Return (X, Y) of the center of cell containing provided text 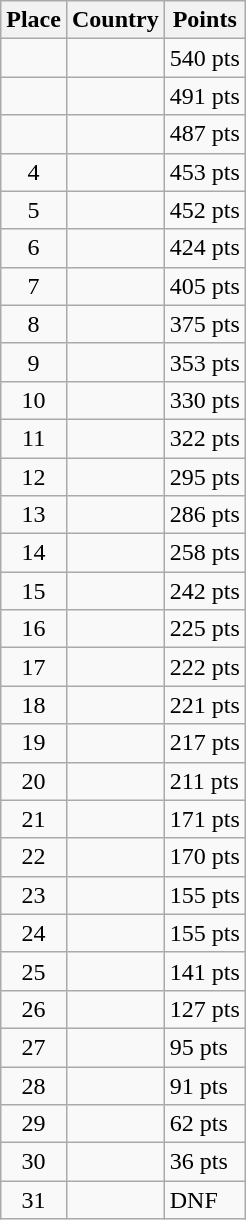
170 pts (204, 857)
4 (34, 172)
221 pts (204, 705)
Place (34, 20)
15 (34, 591)
62 pts (204, 1124)
28 (34, 1085)
12 (34, 477)
23 (34, 895)
424 pts (204, 248)
295 pts (204, 477)
127 pts (204, 1009)
27 (34, 1047)
10 (34, 400)
DNF (204, 1200)
30 (34, 1162)
95 pts (204, 1047)
91 pts (204, 1085)
16 (34, 629)
540 pts (204, 58)
211 pts (204, 781)
375 pts (204, 324)
453 pts (204, 172)
19 (34, 743)
14 (34, 553)
8 (34, 324)
20 (34, 781)
171 pts (204, 819)
26 (34, 1009)
13 (34, 515)
242 pts (204, 591)
330 pts (204, 400)
18 (34, 705)
31 (34, 1200)
222 pts (204, 667)
353 pts (204, 362)
Country (115, 20)
487 pts (204, 134)
7 (34, 286)
Points (204, 20)
491 pts (204, 96)
286 pts (204, 515)
24 (34, 933)
217 pts (204, 743)
452 pts (204, 210)
322 pts (204, 438)
21 (34, 819)
17 (34, 667)
11 (34, 438)
141 pts (204, 971)
22 (34, 857)
225 pts (204, 629)
9 (34, 362)
5 (34, 210)
29 (34, 1124)
6 (34, 248)
258 pts (204, 553)
25 (34, 971)
405 pts (204, 286)
36 pts (204, 1162)
